Extract the [X, Y] coordinate from the center of the cell holding the provided text.  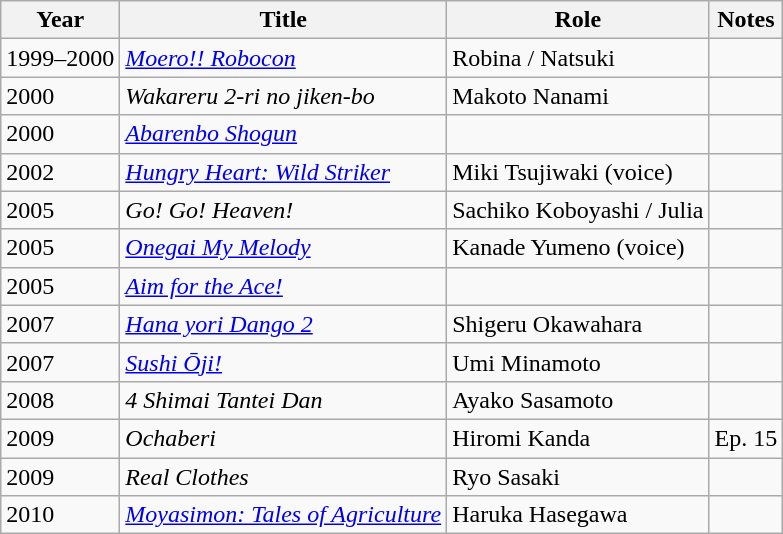
Hiromi Kanda [578, 438]
Miki Tsujiwaki (voice) [578, 172]
Wakareru 2-ri no jiken-bo [284, 96]
Abarenbo Shogun [284, 134]
Notes [746, 20]
Moero!! Robocon [284, 58]
Ryo Sasaki [578, 477]
Role [578, 20]
Sushi Ōji! [284, 362]
2008 [60, 400]
Ep. 15 [746, 438]
Umi Minamoto [578, 362]
Ochaberi [284, 438]
Haruka Hasegawa [578, 515]
Ayako Sasamoto [578, 400]
Hungry Heart: Wild Striker [284, 172]
Moyasimon: Tales of Agriculture [284, 515]
Title [284, 20]
Real Clothes [284, 477]
Year [60, 20]
Aim for the Ace! [284, 286]
Go! Go! Heaven! [284, 210]
Shigeru Okawahara [578, 324]
Sachiko Koboyashi / Julia [578, 210]
Onegai My Melody [284, 248]
2010 [60, 515]
Makoto Nanami [578, 96]
4 Shimai Tantei Dan [284, 400]
Hana yori Dango 2 [284, 324]
1999–2000 [60, 58]
Kanade Yumeno (voice) [578, 248]
Robina / Natsuki [578, 58]
2002 [60, 172]
